Return (x, y) of the center of cell containing provided text 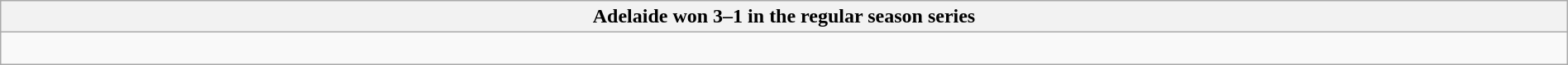
Adelaide won 3–1 in the regular season series (784, 17)
